Scan for the cell matching the given text and deliver its (x, y) coordinate at center. 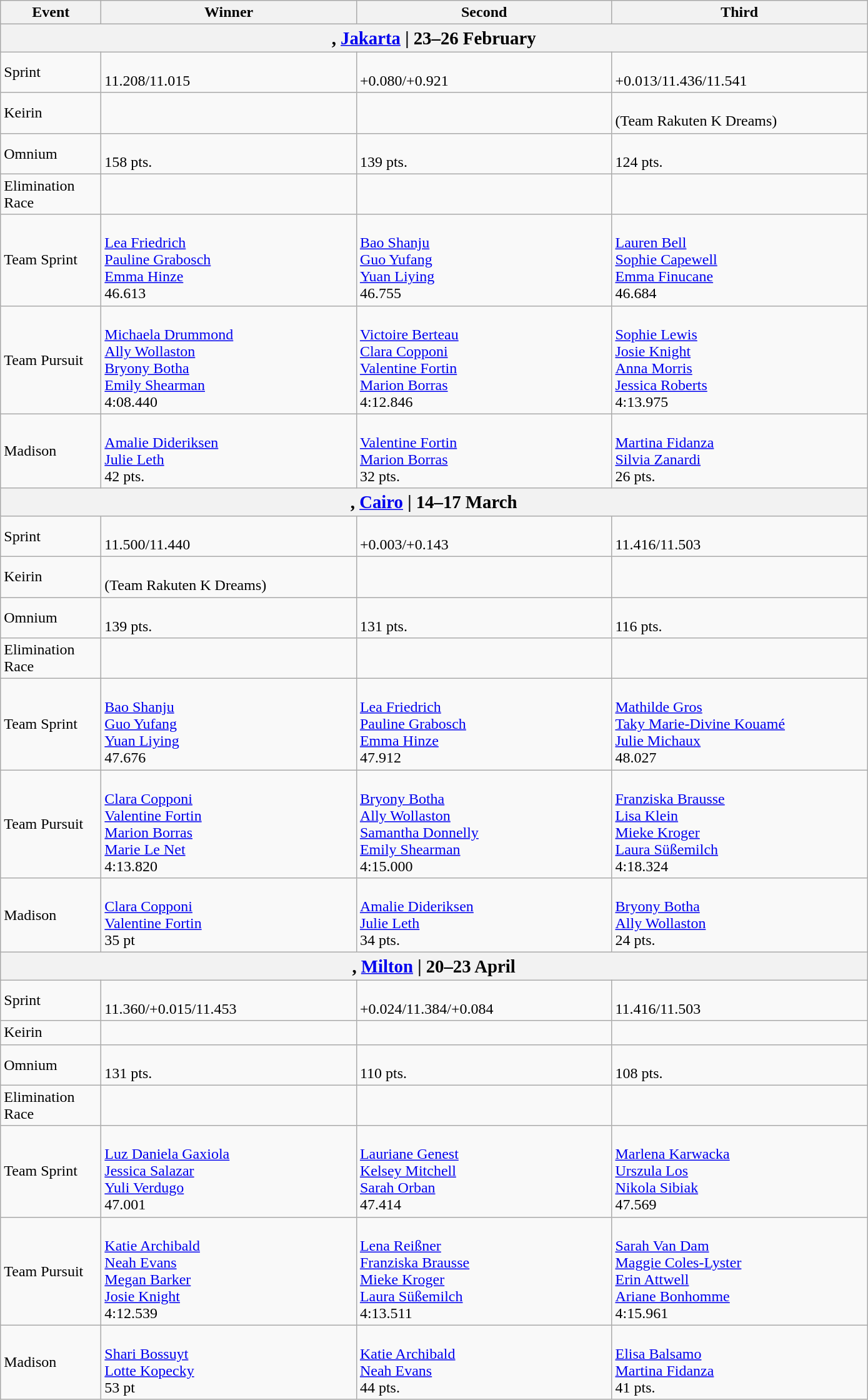
, Cairo | 14–17 March (434, 502)
158 pts. (229, 154)
Bryony BothaAlly Wollaston24 pts. (740, 915)
Clara CopponiValentine Fortin35 pt (229, 915)
Lauren BellSophie CapewellEmma Finucane46.684 (740, 260)
+0.024/11.384/+0.084 (484, 1000)
Second (484, 12)
11.360/+0.015/11.453 (229, 1000)
11.208/11.015 (229, 72)
Marlena KarwackaUrszula LosNikola Sibiak47.569 (740, 1171)
Bao ShanjuGuo YufangYuan Liying46.755 (484, 260)
Katie ArchibaldNeah EvansMegan BarkerJosie Knight4:12.539 (229, 1271)
+0.080/+0.921 (484, 72)
Winner (229, 12)
108 pts. (740, 1065)
Bao ShanjuGuo YufangYuan Liying47.676 (229, 724)
+0.013/11.436/11.541 (740, 72)
Third (740, 12)
+0.003/+0.143 (484, 536)
Sarah Van DamMaggie Coles-LysterErin AttwellAriane Bonhomme4:15.961 (740, 1271)
110 pts. (484, 1065)
11.500/11.440 (229, 536)
Luz Daniela GaxiolaJessica SalazarYuli Verdugo47.001 (229, 1171)
Valentine FortinMarion Borras32 pts. (484, 451)
Elisa BalsamoMartina Fidanza41 pts. (740, 1362)
Lea FriedrichPauline GraboschEmma Hinze47.912 (484, 724)
, Jakarta | 23–26 February (434, 38)
Franziska BrausseLisa KleinMieke KrogerLaura Süßemilch4:18.324 (740, 824)
Victoire BerteauClara CopponiValentine FortinMarion Borras4:12.846 (484, 360)
, Milton | 20–23 April (434, 966)
Bryony BothaAlly WollastonSamantha DonnellyEmily Shearman4:15.000 (484, 824)
Event (51, 12)
116 pts. (740, 617)
Lena ReißnerFranziska BrausseMieke KrogerLaura Süßemilch4:13.511 (484, 1271)
Amalie DideriksenJulie Leth34 pts. (484, 915)
124 pts. (740, 154)
Shari BossuytLotte Kopecky53 pt (229, 1362)
Martina FidanzaSilvia Zanardi26 pts. (740, 451)
Lea FriedrichPauline GraboschEmma Hinze46.613 (229, 260)
Michaela DrummondAlly WollastonBryony BothaEmily Shearman4:08.440 (229, 360)
Amalie DideriksenJulie Leth42 pts. (229, 451)
Mathilde GrosTaky Marie-Divine KouaméJulie Michaux48.027 (740, 724)
Katie ArchibaldNeah Evans44 pts. (484, 1362)
Lauriane GenestKelsey MitchellSarah Orban47.414 (484, 1171)
Sophie LewisJosie KnightAnna MorrisJessica Roberts4:13.975 (740, 360)
Clara CopponiValentine FortinMarion BorrasMarie Le Net4:13.820 (229, 824)
